Determine the [X, Y] coordinate at the center of the cell enclosing the given text.  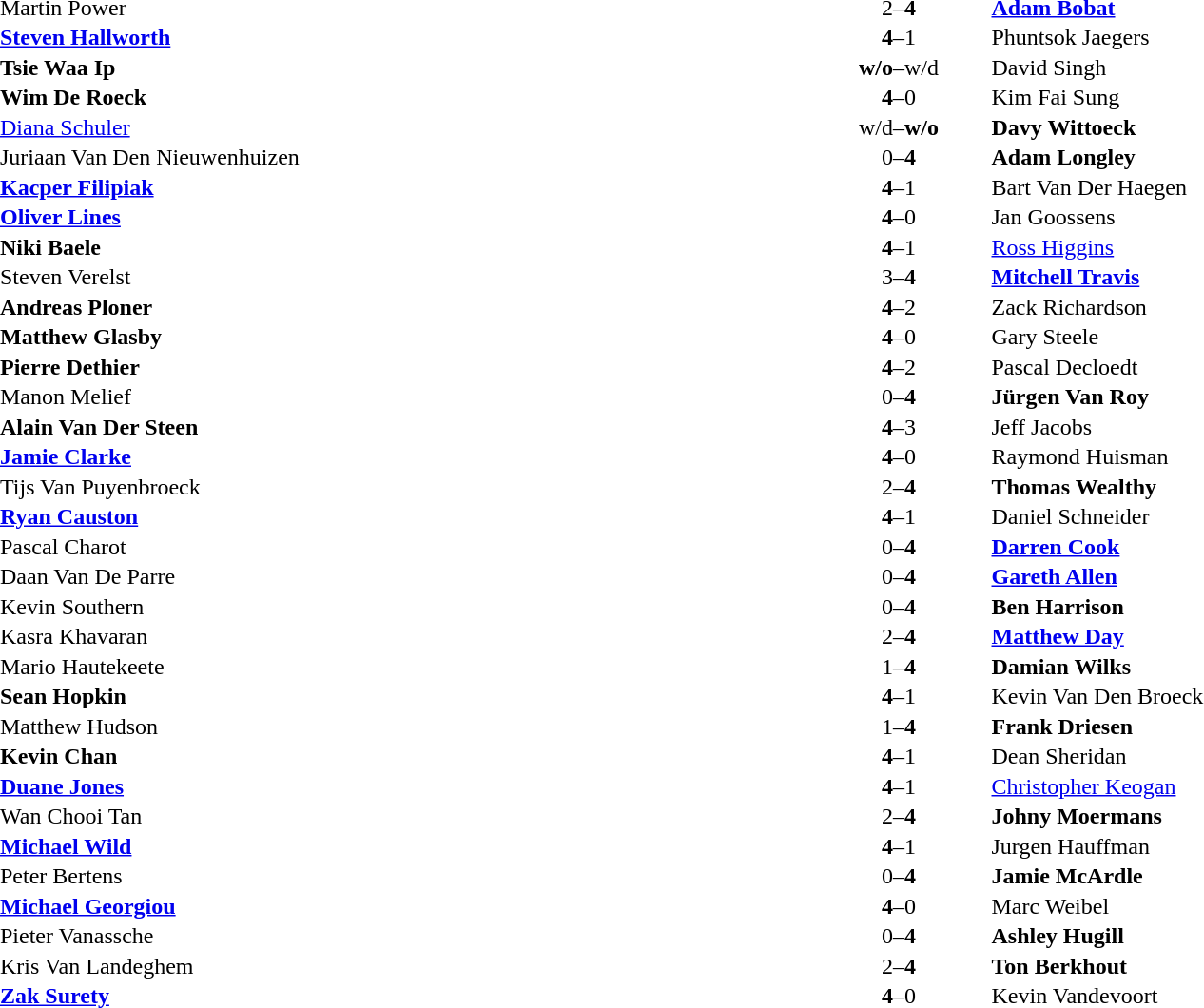
3–4 [898, 277]
w/o–w/d [898, 68]
4–3 [898, 427]
w/d–w/o [898, 127]
